Scan for the cell matching the given text and deliver its (X, Y) coordinate at center. 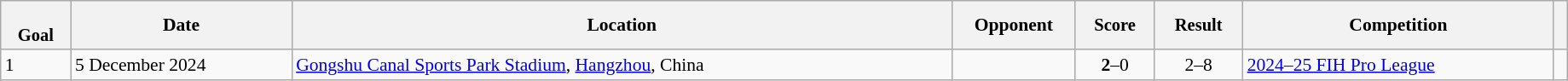
5 December 2024 (181, 66)
Result (1199, 26)
Gongshu Canal Sports Park Stadium, Hangzhou, China (622, 66)
2024–25 FIH Pro League (1398, 66)
Competition (1398, 26)
Date (181, 26)
2–0 (1114, 66)
Goal (36, 26)
Score (1114, 26)
Location (622, 26)
2–8 (1199, 66)
Opponent (1013, 26)
1 (36, 66)
